Locate the cell with the specified text and output its (X, Y) center coordinate. 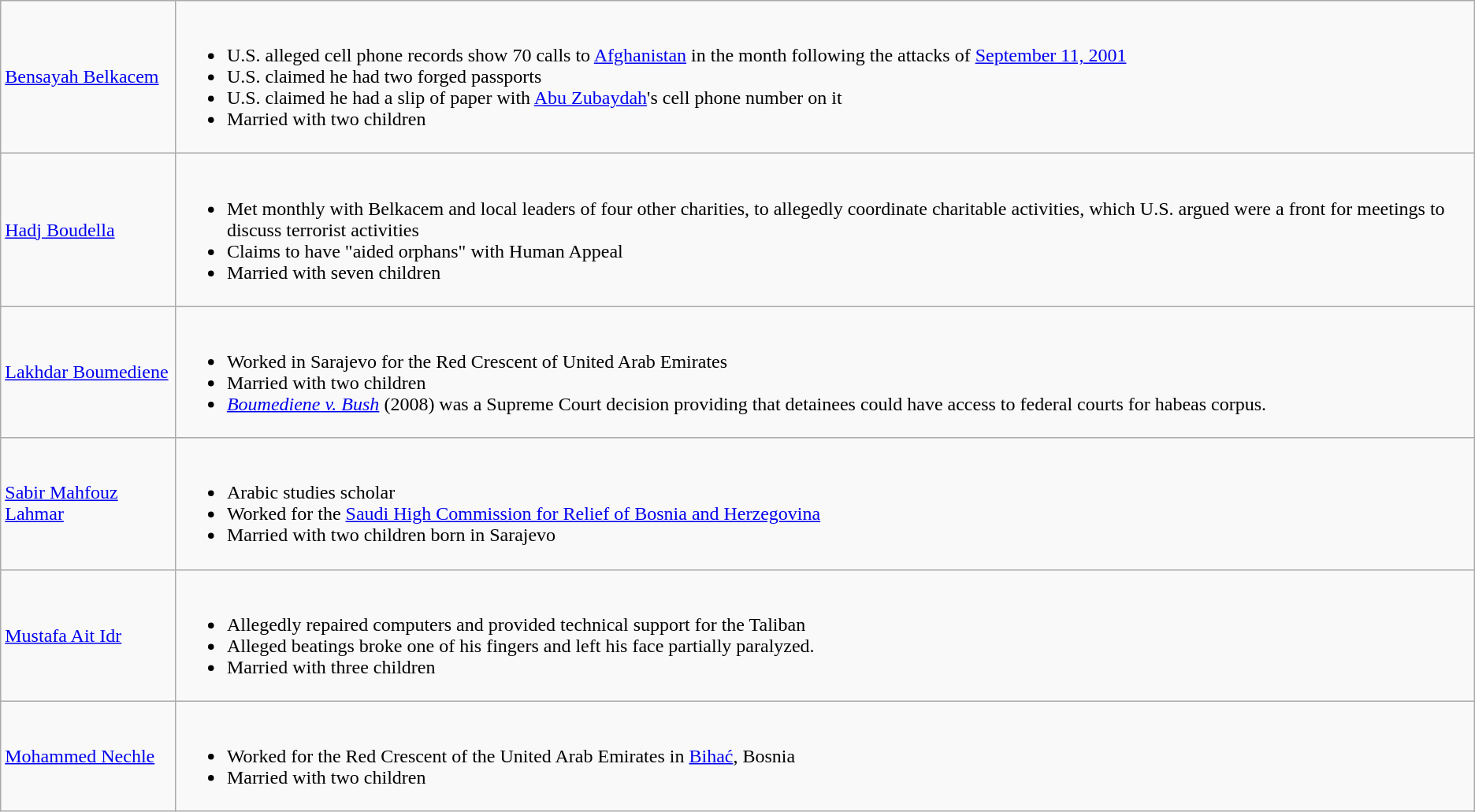
Arabic studies scholarWorked for the Saudi High Commission for Relief of Bosnia and HerzegovinaMarried with two children born in Sarajevo (824, 504)
Sabir Mahfouz Lahmar (88, 504)
Worked for the Red Crescent of the United Arab Emirates in Bihać, BosniaMarried with two children (824, 756)
Bensayah Belkacem (88, 77)
Lakhdar Boumediene (88, 372)
Mustafa Ait Idr (88, 635)
Hadj Boudella (88, 230)
Mohammed Nechle (88, 756)
